Search for the cell housing the specified text and yield its [x, y] center coordinate. 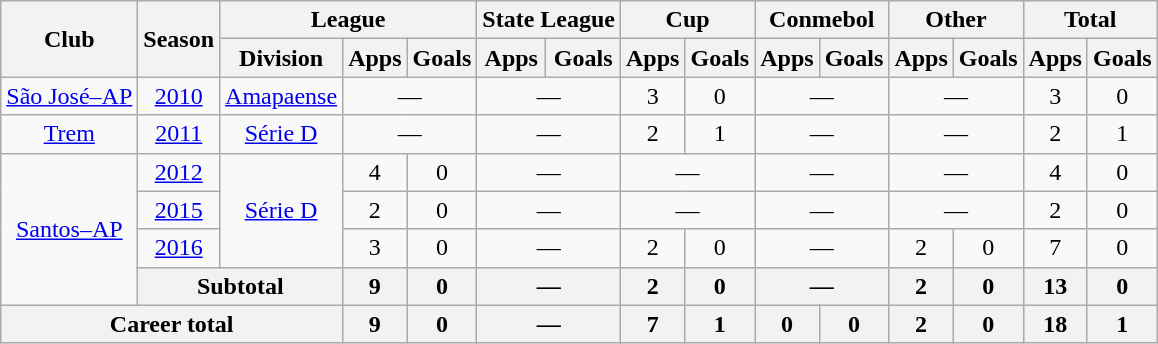
Division [282, 58]
Santos–AP [70, 229]
Trem [70, 134]
Subtotal [240, 286]
League [348, 20]
Other [956, 20]
Career total [172, 324]
2011 [179, 134]
Conmebol [822, 20]
18 [1055, 324]
2015 [179, 210]
Season [179, 39]
Club [70, 39]
State League [549, 20]
13 [1055, 286]
2012 [179, 172]
São José–AP [70, 96]
Amapaense [282, 96]
Cup [688, 20]
2016 [179, 248]
Total [1090, 20]
2010 [179, 96]
